Search for the cell housing the specified text and yield its [x, y] center coordinate. 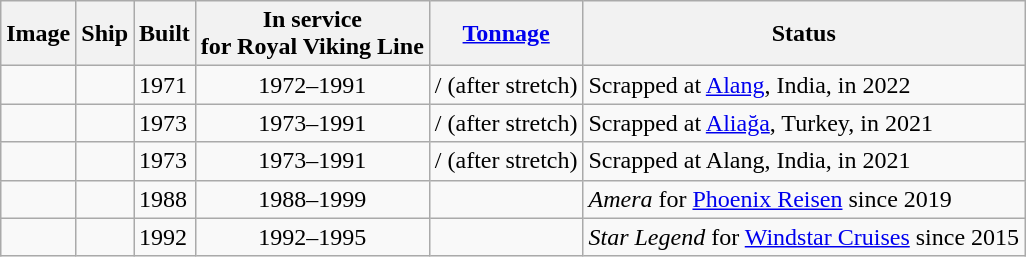
Scrapped at Alang, India, in 2022 [804, 85]
1971 [165, 85]
In servicefor Royal Viking Line [312, 34]
Status [804, 34]
Image [38, 34]
1992 [165, 237]
Ship [105, 34]
1988 [165, 199]
Star Legend for Windstar Cruises since 2015 [804, 237]
Amera for Phoenix Reisen since 2019 [804, 199]
1992–1995 [312, 237]
1972–1991 [312, 85]
Built [165, 34]
Scrapped at Alang, India, in 2021 [804, 161]
Scrapped at Aliağa, Turkey, in 2021 [804, 123]
Tonnage [506, 34]
1988–1999 [312, 199]
